Find where the given text appears and provide that cell's center as [x, y] coordinate. 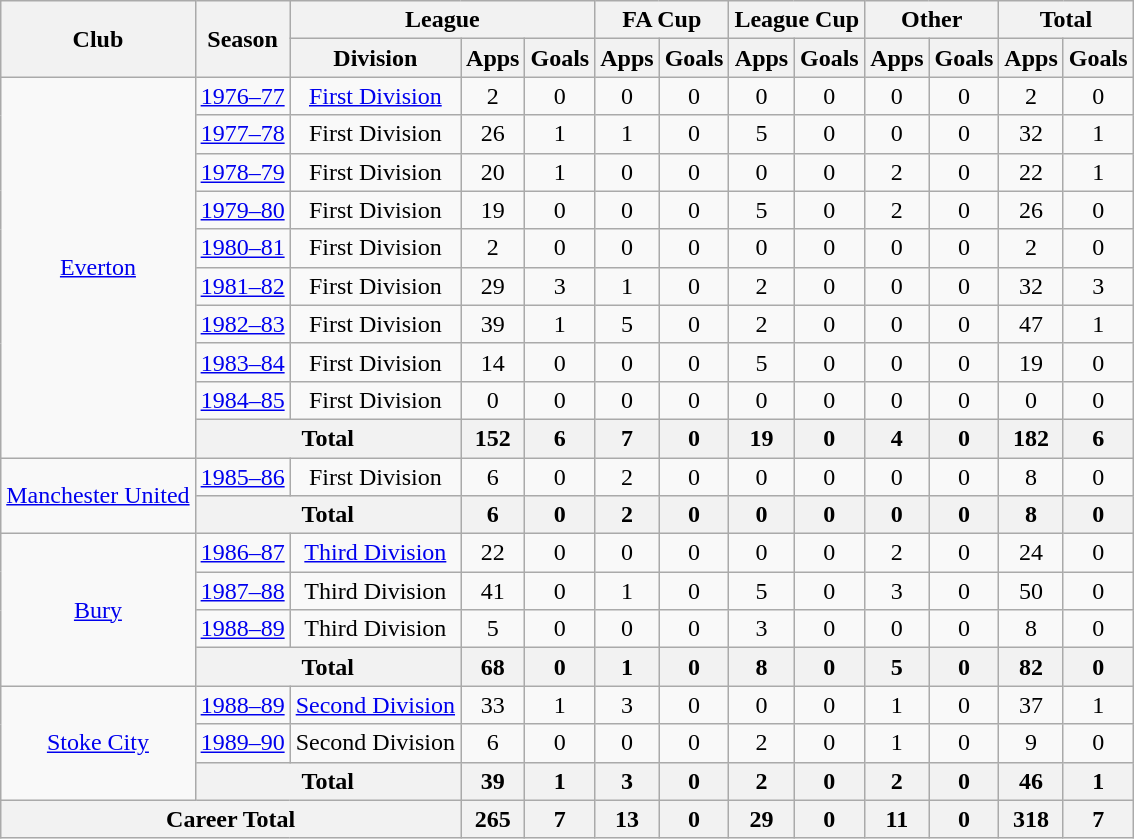
11 [897, 819]
33 [493, 705]
Division [375, 58]
Career Total [231, 819]
Bury [98, 610]
24 [1031, 553]
1980–81 [242, 248]
Season [242, 39]
1986–87 [242, 553]
9 [1031, 743]
Stoke City [98, 743]
318 [1031, 819]
League [442, 20]
1989–90 [242, 743]
Other [932, 20]
1984–85 [242, 400]
1977–78 [242, 134]
37 [1031, 705]
4 [897, 438]
1976–77 [242, 96]
1982–83 [242, 324]
1979–80 [242, 210]
Manchester United [98, 496]
152 [493, 438]
13 [627, 819]
82 [1031, 667]
182 [1031, 438]
1978–79 [242, 172]
1983–84 [242, 362]
47 [1031, 324]
1981–82 [242, 286]
20 [493, 172]
FA Cup [662, 20]
265 [493, 819]
14 [493, 362]
1987–88 [242, 591]
League Cup [797, 20]
1985–86 [242, 477]
41 [493, 591]
50 [1031, 591]
Everton [98, 268]
68 [493, 667]
46 [1031, 781]
Club [98, 39]
